Search for the cell housing the specified text and yield its [X, Y] center coordinate. 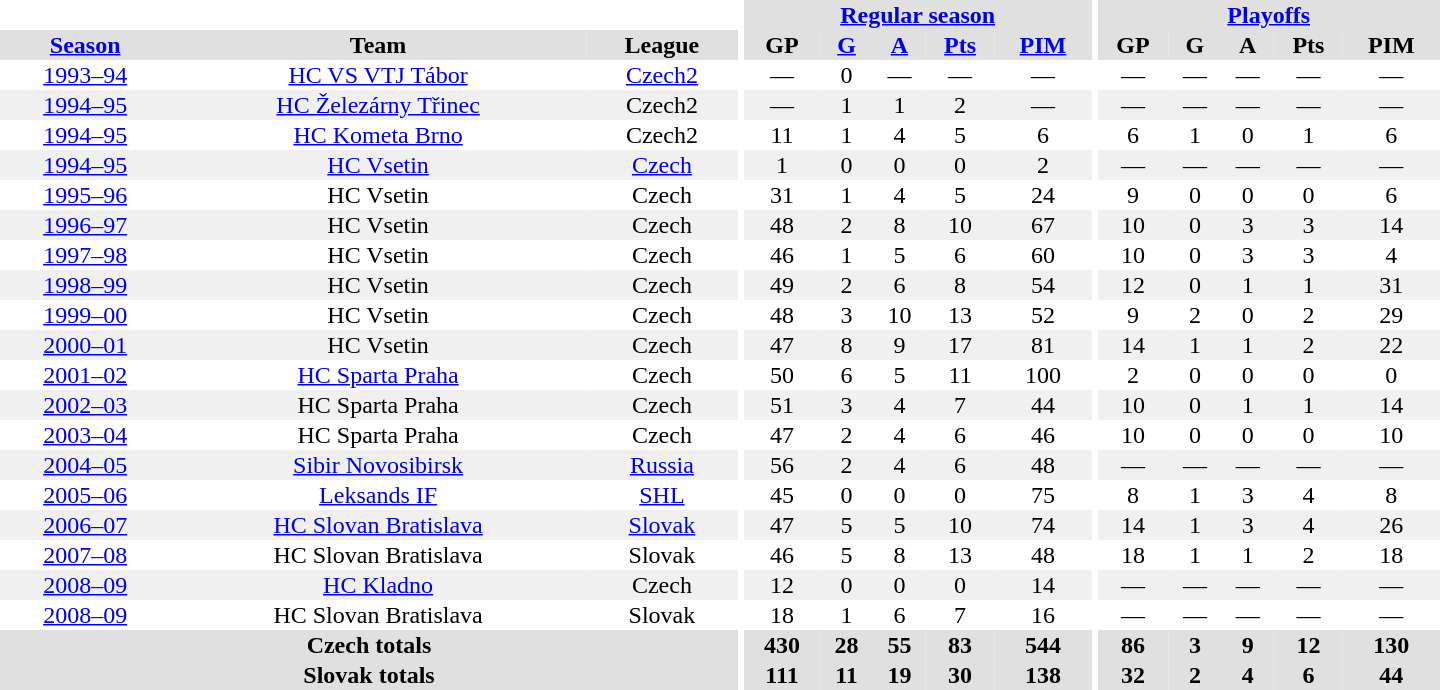
28 [846, 645]
2004–05 [85, 465]
67 [1042, 225]
17 [960, 345]
16 [1042, 615]
Czech totals [369, 645]
1999–00 [85, 315]
30 [960, 675]
50 [782, 375]
HC Železárny Třinec [378, 105]
Russia [662, 465]
Season [85, 45]
74 [1042, 525]
56 [782, 465]
544 [1042, 645]
1997–98 [85, 255]
52 [1042, 315]
2000–01 [85, 345]
81 [1042, 345]
100 [1042, 375]
138 [1042, 675]
2007–08 [85, 555]
22 [1392, 345]
29 [1392, 315]
HC Kometa Brno [378, 135]
2002–03 [85, 405]
86 [1132, 645]
1998–99 [85, 285]
Slovak totals [369, 675]
2001–02 [85, 375]
130 [1392, 645]
HC VS VTJ Tábor [378, 75]
Leksands IF [378, 495]
2003–04 [85, 435]
1993–94 [85, 75]
430 [782, 645]
1995–96 [85, 195]
SHL [662, 495]
49 [782, 285]
Sibir Novosibirsk [378, 465]
24 [1042, 195]
2005–06 [85, 495]
51 [782, 405]
55 [900, 645]
Team [378, 45]
75 [1042, 495]
83 [960, 645]
19 [900, 675]
Playoffs [1268, 15]
32 [1132, 675]
54 [1042, 285]
26 [1392, 525]
60 [1042, 255]
Regular season [918, 15]
111 [782, 675]
HC Kladno [378, 585]
1996–97 [85, 225]
45 [782, 495]
League [662, 45]
2006–07 [85, 525]
